Search for the cell housing the specified text and yield its (X, Y) center coordinate. 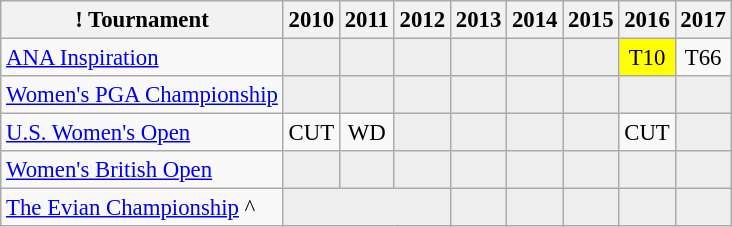
2015 (591, 20)
ANA Inspiration (142, 58)
The Evian Championship ^ (142, 208)
Women's PGA Championship (142, 95)
T10 (647, 58)
! Tournament (142, 20)
Women's British Open (142, 170)
T66 (703, 58)
2010 (311, 20)
WD (366, 133)
2013 (478, 20)
2014 (535, 20)
2016 (647, 20)
2012 (422, 20)
2011 (366, 20)
2017 (703, 20)
U.S. Women's Open (142, 133)
